From the cell containing the given text, extract its center point as (x, y) coordinate. 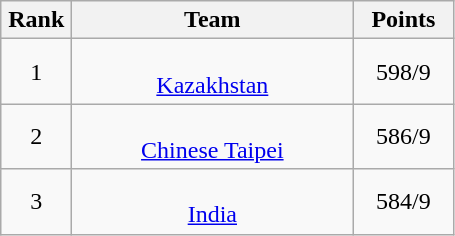
India (212, 202)
Points (404, 20)
Kazakhstan (212, 72)
Team (212, 20)
Chinese Taipei (212, 136)
2 (36, 136)
3 (36, 202)
584/9 (404, 202)
Rank (36, 20)
1 (36, 72)
586/9 (404, 136)
598/9 (404, 72)
